From the cell containing the given text, extract its center point as [X, Y] coordinate. 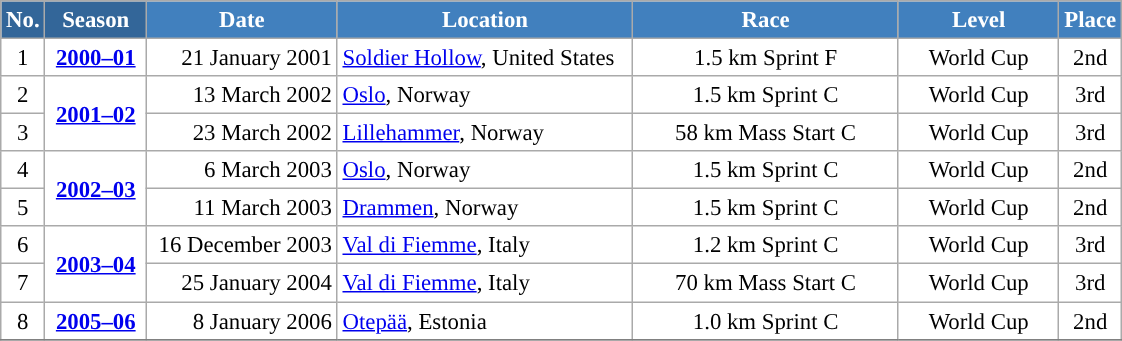
Otepää, Estonia [485, 321]
Date [242, 20]
23 March 2002 [242, 133]
6 [23, 245]
2001–02 [96, 114]
8 [23, 321]
8 January 2006 [242, 321]
2003–04 [96, 264]
No. [23, 20]
25 January 2004 [242, 283]
21 January 2001 [242, 58]
1.5 km Sprint F [766, 58]
2002–03 [96, 188]
1.2 km Sprint C [766, 245]
16 December 2003 [242, 245]
11 March 2003 [242, 208]
2000–01 [96, 58]
5 [23, 208]
3 [23, 133]
Drammen, Norway [485, 208]
7 [23, 283]
Race [766, 20]
1.0 km Sprint C [766, 321]
Location [485, 20]
6 March 2003 [242, 170]
Soldier Hollow, United States [485, 58]
2005–06 [96, 321]
Lillehammer, Norway [485, 133]
2 [23, 95]
1 [23, 58]
4 [23, 170]
Season [96, 20]
70 km Mass Start C [766, 283]
13 March 2002 [242, 95]
58 km Mass Start C [766, 133]
Level [978, 20]
Place [1090, 20]
